Find where the given text appears and provide that cell's center as [x, y] coordinate. 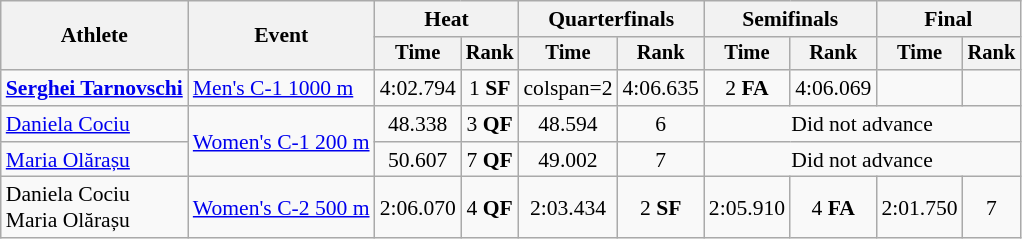
Daniela Cociu [94, 124]
colspan=2 [568, 88]
Quarterfinals [610, 19]
48.338 [418, 124]
2 FA [747, 88]
6 [661, 124]
Semifinals [790, 19]
4:02.794 [418, 88]
4 FA [833, 208]
Women's C-2 500 m [282, 208]
7 QF [490, 160]
1 SF [490, 88]
Event [282, 36]
3 QF [490, 124]
2:03.434 [568, 208]
Maria Olărașu [94, 160]
Women's C-1 200 m [282, 142]
49.002 [568, 160]
Heat [447, 19]
Men's C-1 1000 m [282, 88]
48.594 [568, 124]
Daniela CociuMaria Olărașu [94, 208]
Final [948, 19]
2:01.750 [919, 208]
Serghei Tarnovschi [94, 88]
4:06.069 [833, 88]
4:06.635 [661, 88]
Athlete [94, 36]
50.607 [418, 160]
2:06.070 [418, 208]
4 QF [490, 208]
2:05.910 [747, 208]
2 SF [661, 208]
